For the text-containing cell, return its midpoint in (X, Y) coordinate format. 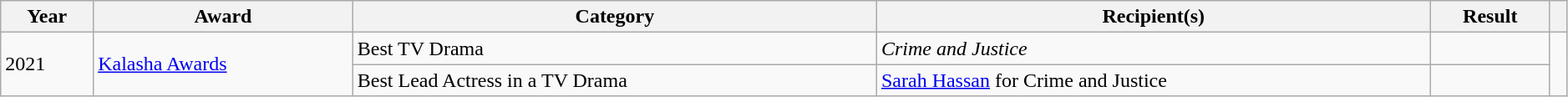
Sarah Hassan for Crime and Justice (1153, 80)
Kalasha Awards (224, 64)
Best TV Drama (615, 48)
Award (224, 17)
Year (47, 17)
Crime and Justice (1153, 48)
2021 (47, 64)
Category (615, 17)
Best Lead Actress in a TV Drama (615, 80)
Recipient(s) (1153, 17)
Result (1490, 17)
